Locate the cell with the specified text and output its (X, Y) center coordinate. 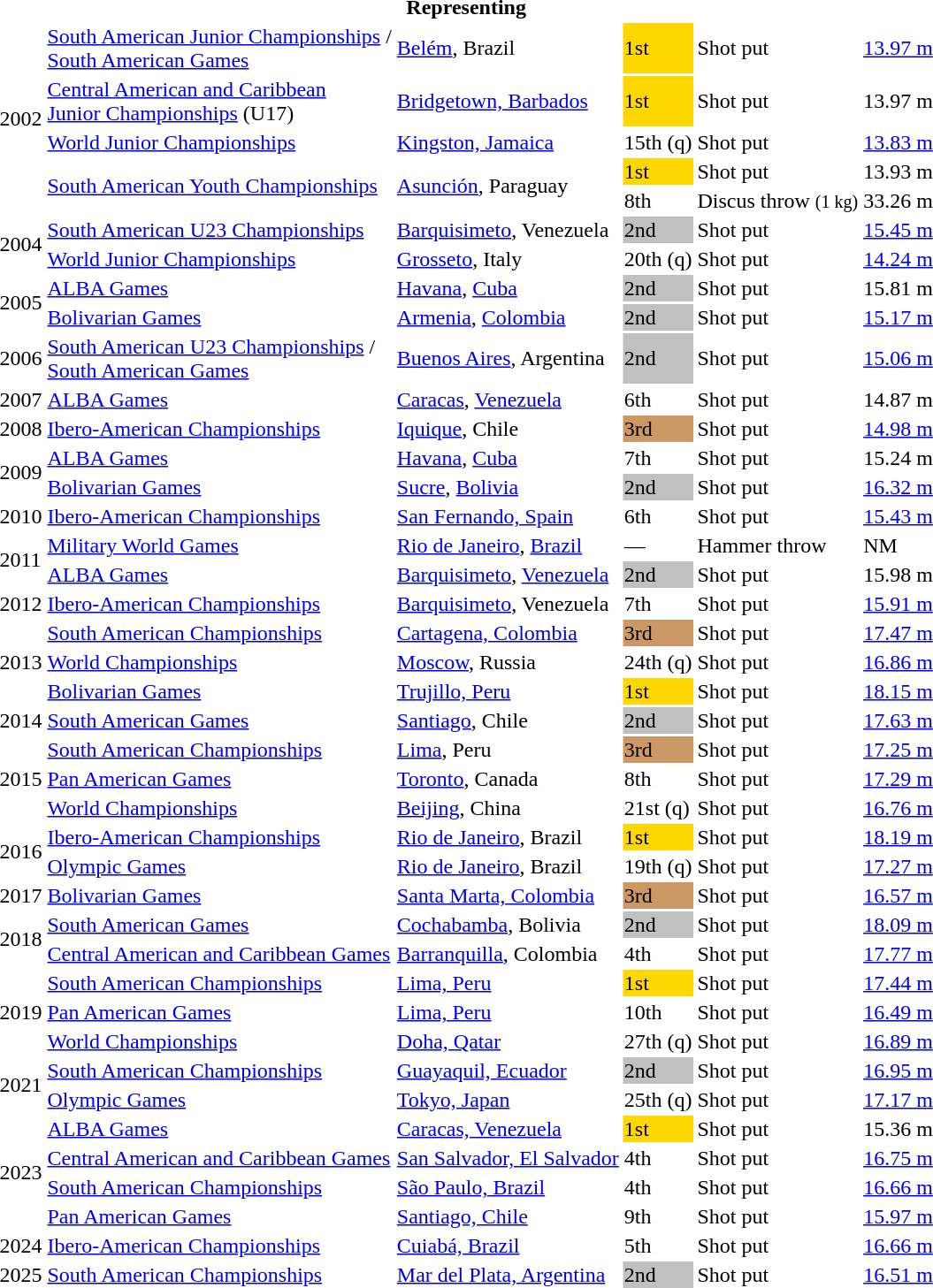
Hammer throw (778, 545)
South American U23 Championships / South American Games (219, 359)
27th (q) (658, 1041)
Doha, Qatar (508, 1041)
Armenia, Colombia (508, 317)
Kingston, Jamaica (508, 142)
São Paulo, Brazil (508, 1187)
9th (658, 1216)
Belém, Brazil (508, 48)
Sucre, Bolivia (508, 487)
San Fernando, Spain (508, 516)
Cochabamba, Bolivia (508, 925)
Asunción, Paraguay (508, 186)
Cartagena, Colombia (508, 633)
Toronto, Canada (508, 779)
San Salvador, El Salvador (508, 1158)
15th (q) (658, 142)
Iquique, Chile (508, 429)
Trujillo, Peru (508, 691)
South American U23 Championships (219, 230)
Barranquilla, Colombia (508, 954)
Grosseto, Italy (508, 259)
Santa Marta, Colombia (508, 896)
Cuiabá, Brazil (508, 1246)
19th (q) (658, 866)
25th (q) (658, 1100)
21st (q) (658, 808)
Tokyo, Japan (508, 1100)
South American Youth Championships (219, 186)
Discus throw (1 kg) (778, 201)
Bridgetown, Barbados (508, 101)
Guayaquil, Ecuador (508, 1071)
Mar del Plata, Argentina (508, 1275)
Military World Games (219, 545)
Buenos Aires, Argentina (508, 359)
24th (q) (658, 662)
20th (q) (658, 259)
Beijing, China (508, 808)
South American Junior Championships / South American Games (219, 48)
— (658, 545)
10th (658, 1012)
Central American and CaribbeanJunior Championships (U17) (219, 101)
5th (658, 1246)
Moscow, Russia (508, 662)
